Return [X, Y] of the center of cell containing provided text 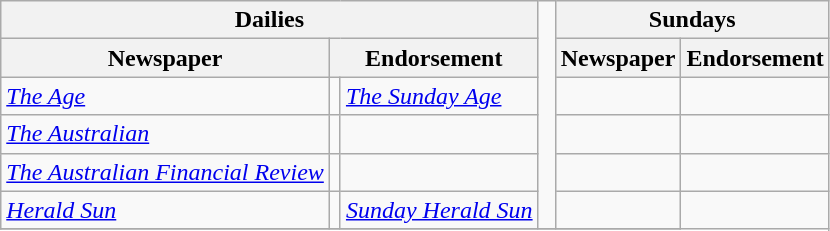
Sunday Herald Sun [439, 210]
The Australian Financial Review [166, 172]
Herald Sun [166, 210]
The Sunday Age [439, 96]
Sundays [692, 20]
The Australian [166, 134]
Dailies [270, 20]
The Age [166, 96]
